Return the [x, y] coordinate for the center point of the cell that contains the specified text.  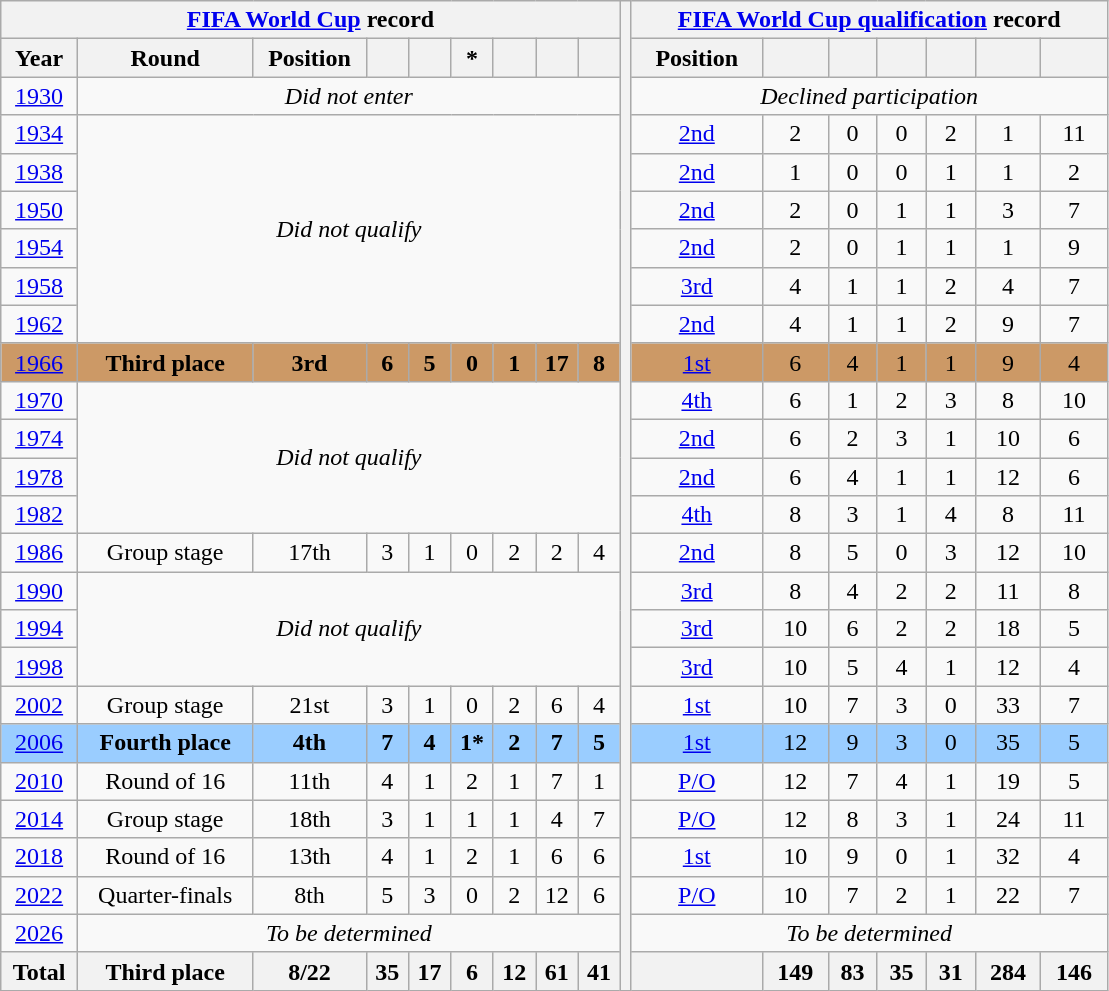
2010 [40, 781]
Year [40, 58]
149 [795, 971]
1966 [40, 362]
83 [852, 971]
Fourth place [164, 743]
13th [310, 857]
2002 [40, 705]
22 [1008, 895]
1930 [40, 96]
284 [1008, 971]
2006 [40, 743]
1970 [40, 400]
24 [1008, 819]
1990 [40, 591]
1950 [40, 210]
1998 [40, 667]
19 [1008, 781]
FIFA World Cup record [310, 20]
8/22 [310, 971]
1978 [40, 477]
8th [310, 895]
18 [1008, 629]
Quarter-finals [164, 895]
33 [1008, 705]
1994 [40, 629]
2014 [40, 819]
1958 [40, 286]
Declined participation [869, 96]
11th [310, 781]
Did not enter [348, 96]
Round [164, 58]
17th [310, 553]
1938 [40, 172]
Total [40, 971]
2022 [40, 895]
* [472, 58]
1986 [40, 553]
2026 [40, 933]
41 [599, 971]
18th [310, 819]
2018 [40, 857]
1954 [40, 248]
1962 [40, 324]
1* [472, 743]
61 [557, 971]
1974 [40, 438]
1982 [40, 515]
FIFA World Cup qualification record [869, 20]
146 [1074, 971]
31 [950, 971]
32 [1008, 857]
21st [310, 705]
1934 [40, 134]
